Locate the cell with the specified text and output its [x, y] center coordinate. 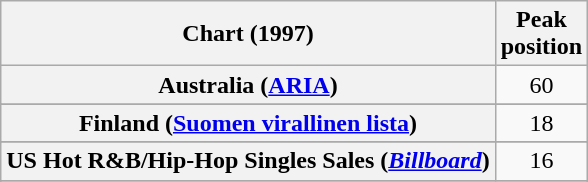
18 [541, 123]
Chart (1997) [248, 34]
60 [541, 85]
US Hot R&B/Hip-Hop Singles Sales (Billboard) [248, 161]
Finland (Suomen virallinen lista) [248, 123]
16 [541, 161]
Australia (ARIA) [248, 85]
Peakposition [541, 34]
